For the text-containing cell, return its midpoint in [X, Y] coordinate format. 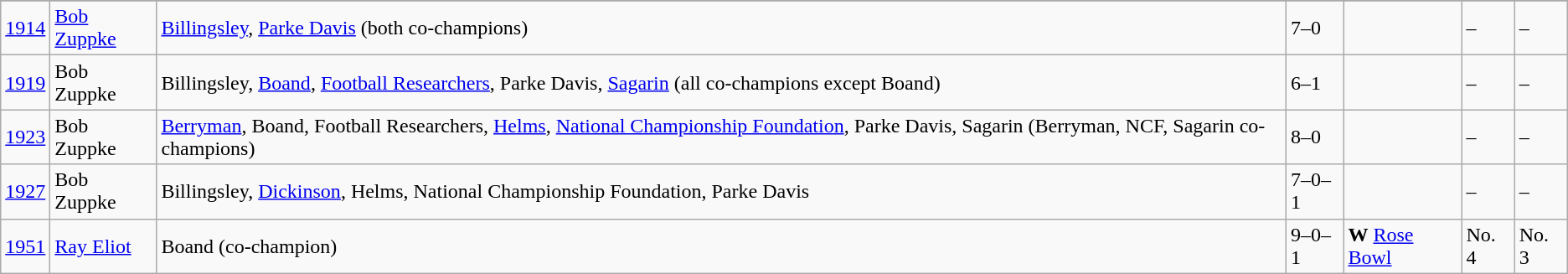
7–0 [1314, 28]
Billingsley, Dickinson, Helms, National Championship Foundation, Parke Davis [722, 191]
1951 [25, 246]
Berryman, Boand, Football Researchers, Helms, National Championship Foundation, Parke Davis, Sagarin (Berryman, NCF, Sagarin co-champions) [722, 137]
No. 4 [1488, 246]
Billingsley, Parke Davis (both co-champions) [722, 28]
7–0–1 [1314, 191]
Ray Eliot [104, 246]
Boand (co-champion) [722, 246]
6–1 [1314, 82]
No. 3 [1541, 246]
9–0–1 [1314, 246]
Billingsley, Boand, Football Researchers, Parke Davis, Sagarin (all co-champions except Boand) [722, 82]
8–0 [1314, 137]
W Rose Bowl [1402, 246]
1914 [25, 28]
1919 [25, 82]
1927 [25, 191]
1923 [25, 137]
